Identify which cell holds the provided text, then report its (X, Y) central coordinate. 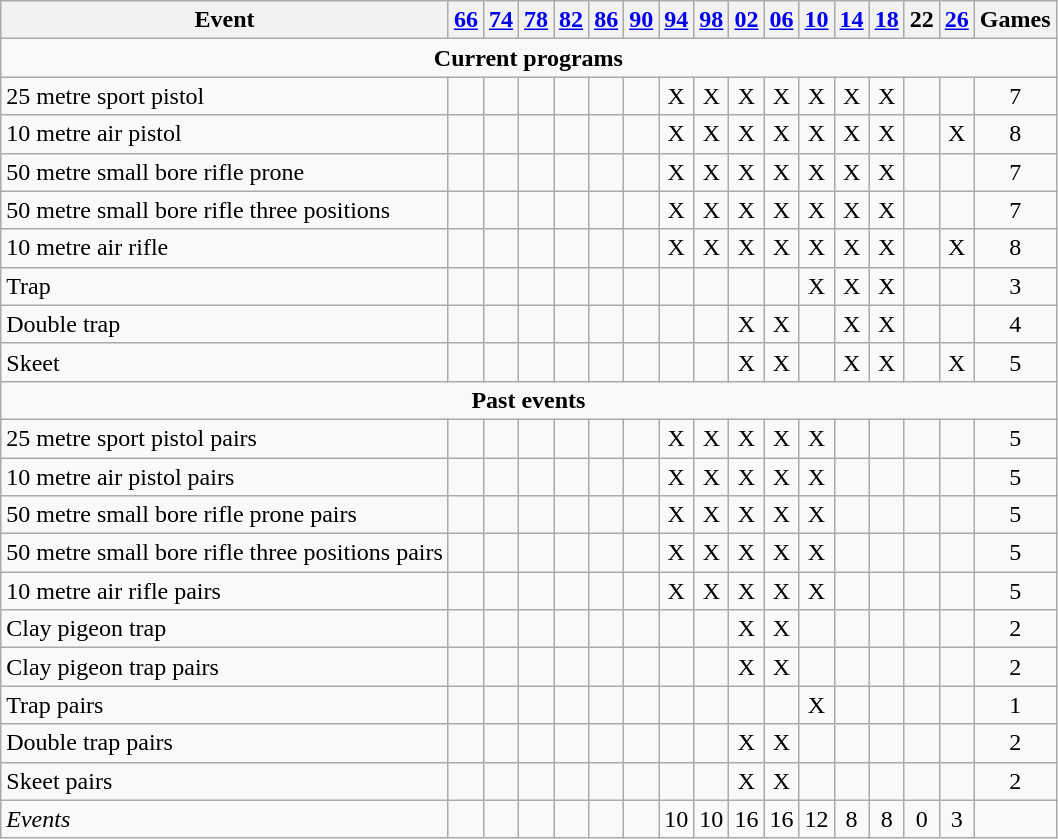
Skeet (225, 362)
86 (606, 20)
90 (642, 20)
Skeet pairs (225, 781)
Games (1015, 20)
06 (782, 20)
50 metre small bore rifle prone (225, 172)
98 (712, 20)
25 metre sport pistol pairs (225, 438)
10 metre air rifle pairs (225, 591)
Trap (225, 286)
94 (676, 20)
0 (922, 819)
26 (956, 20)
50 metre small bore rifle three positions (225, 210)
Double trap (225, 324)
66 (466, 20)
10 metre air rifle (225, 248)
Events (225, 819)
78 (536, 20)
Past events (528, 400)
Trap pairs (225, 705)
82 (572, 20)
02 (746, 20)
74 (500, 20)
22 (922, 20)
14 (852, 20)
Clay pigeon trap (225, 629)
Current programs (528, 58)
12 (816, 819)
Event (225, 20)
25 metre sport pistol (225, 96)
50 metre small bore rifle prone pairs (225, 515)
50 metre small bore rifle three positions pairs (225, 553)
Clay pigeon trap pairs (225, 667)
Double trap pairs (225, 743)
10 metre air pistol (225, 134)
10 metre air pistol pairs (225, 477)
4 (1015, 324)
1 (1015, 705)
18 (886, 20)
